For the text-containing cell, return its midpoint in (X, Y) coordinate format. 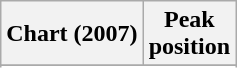
Peakposition (189, 34)
Chart (2007) (72, 34)
